For the text-containing cell, return its midpoint in (x, y) coordinate format. 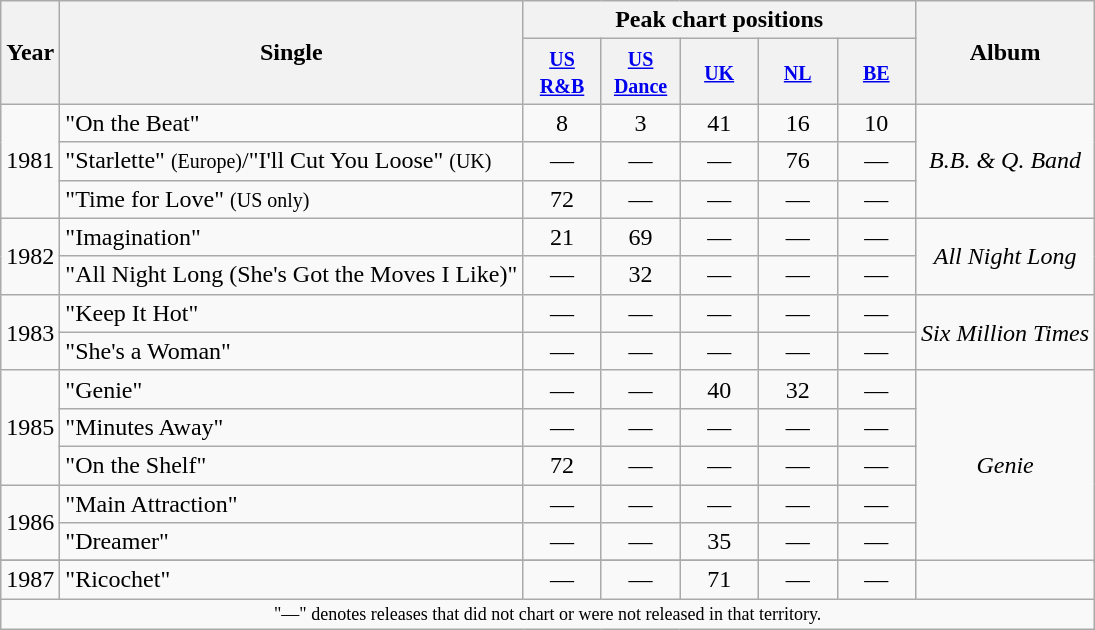
UK (720, 72)
40 (720, 389)
— (562, 427)
"—" denotes releases that did not chart or were not released in that territory. (548, 614)
"Imagination" (292, 237)
69 (640, 237)
1985 (30, 427)
1987 (30, 580)
Single (292, 52)
1983 (30, 332)
"Genie" (292, 389)
US R&B (562, 72)
US Dance (640, 72)
Year (30, 52)
Genie (1006, 465)
"Starlette" (Europe)/"I'll Cut You Loose" (UK) (292, 161)
"Dreamer" (292, 542)
All Night Long (1006, 256)
"Main Attraction" (292, 503)
71 (720, 580)
"On the Beat" (292, 123)
16 (798, 123)
8 (562, 123)
76 (798, 161)
"Minutes Away" (292, 427)
BE (876, 72)
41 (720, 123)
Album (1006, 52)
10 (876, 123)
"Keep It Hot" (292, 313)
"She's a Woman" (292, 351)
"On the Shelf" (292, 465)
21 (562, 237)
B.B. & Q. Band (1006, 161)
1982 (30, 256)
35 (720, 542)
1981 (30, 161)
3 (640, 123)
1986 (30, 522)
Six Million Times (1006, 332)
"Time for Love" (US only) (292, 199)
NL (798, 72)
Peak chart positions (720, 20)
"Ricochet" (292, 580)
"All Night Long (She's Got the Moves I Like)" (292, 275)
